For the text-containing cell, return its midpoint in (X, Y) coordinate format. 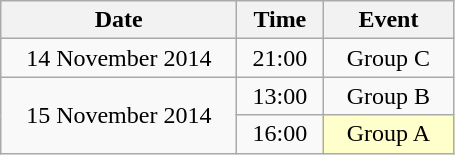
16:00 (280, 134)
15 November 2014 (119, 115)
Group A (388, 134)
Event (388, 20)
Group C (388, 58)
Date (119, 20)
13:00 (280, 96)
Group B (388, 96)
21:00 (280, 58)
14 November 2014 (119, 58)
Time (280, 20)
